Search for the cell housing the specified text and yield its (x, y) center coordinate. 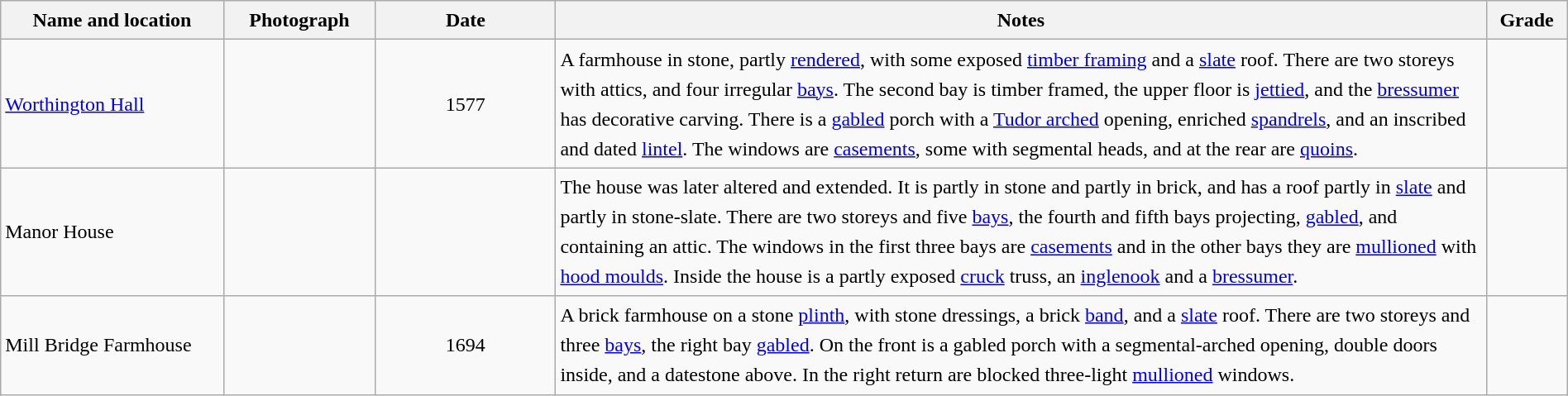
Notes (1021, 20)
Name and location (112, 20)
Worthington Hall (112, 104)
Date (466, 20)
Photograph (299, 20)
Mill Bridge Farmhouse (112, 346)
Manor House (112, 231)
Grade (1527, 20)
1694 (466, 346)
1577 (466, 104)
